Output the [X, Y] coordinate of the center of the cell containing the given text.  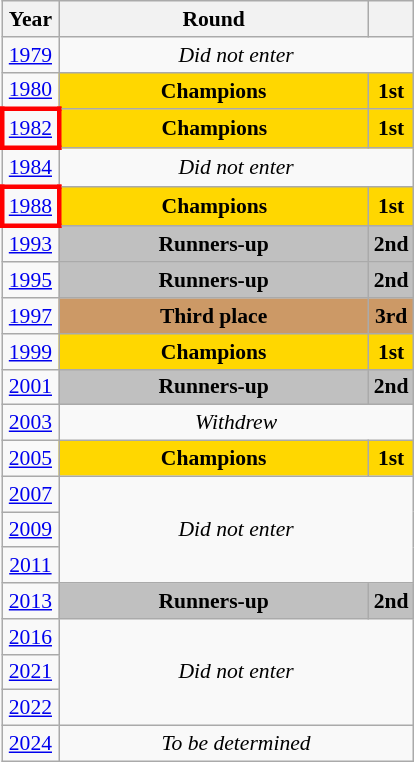
2007 [30, 494]
To be determined [236, 744]
Round [214, 19]
2016 [30, 637]
2003 [30, 423]
2024 [30, 744]
2005 [30, 459]
1997 [30, 316]
Year [30, 19]
Withdrew [236, 423]
2013 [30, 601]
3rd [392, 316]
1993 [30, 244]
1979 [30, 55]
2011 [30, 566]
1999 [30, 352]
1982 [30, 130]
2022 [30, 708]
1988 [30, 206]
2001 [30, 387]
1984 [30, 168]
1980 [30, 90]
Third place [214, 316]
1995 [30, 281]
2021 [30, 672]
2009 [30, 530]
